Return the [x, y] coordinate for the center point of the cell that contains the specified text.  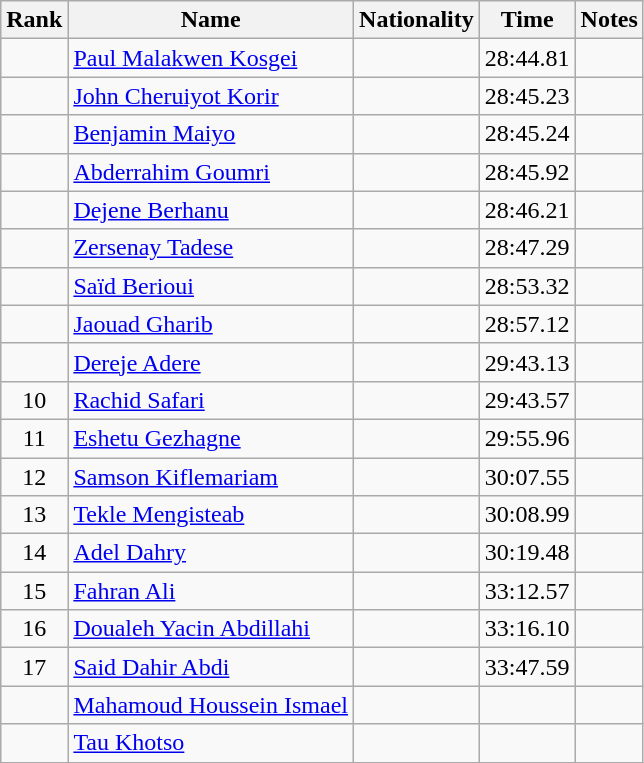
29:43.57 [527, 400]
17 [34, 667]
29:43.13 [527, 362]
Zersenay Tadese [211, 248]
28:53.32 [527, 286]
13 [34, 515]
Tau Khotso [211, 743]
12 [34, 477]
Abderrahim Goumri [211, 172]
28:45.92 [527, 172]
Doualeh Yacin Abdillahi [211, 629]
Paul Malakwen Kosgei [211, 58]
30:19.48 [527, 553]
28:47.29 [527, 248]
Rachid Safari [211, 400]
Rank [34, 20]
John Cheruiyot Korir [211, 96]
Benjamin Maiyo [211, 134]
Name [211, 20]
28:45.24 [527, 134]
16 [34, 629]
30:08.99 [527, 515]
15 [34, 591]
Tekle Mengisteab [211, 515]
29:55.96 [527, 438]
28:44.81 [527, 58]
33:12.57 [527, 591]
11 [34, 438]
28:45.23 [527, 96]
28:57.12 [527, 324]
Eshetu Gezhagne [211, 438]
33:16.10 [527, 629]
Dejene Berhanu [211, 210]
Jaouad Gharib [211, 324]
Said Dahir Abdi [211, 667]
33:47.59 [527, 667]
Dereje Adere [211, 362]
Mahamoud Houssein Ismael [211, 705]
14 [34, 553]
Notes [609, 20]
Time [527, 20]
Fahran Ali [211, 591]
30:07.55 [527, 477]
Saïd Berioui [211, 286]
Adel Dahry [211, 553]
Samson Kiflemariam [211, 477]
28:46.21 [527, 210]
Nationality [417, 20]
10 [34, 400]
